From the cell containing the given text, extract its center point as [x, y] coordinate. 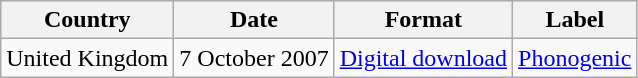
Format [423, 20]
7 October 2007 [254, 58]
Phonogenic [575, 58]
Label [575, 20]
Country [88, 20]
United Kingdom [88, 58]
Digital download [423, 58]
Date [254, 20]
